Search for the cell housing the specified text and yield its [x, y] center coordinate. 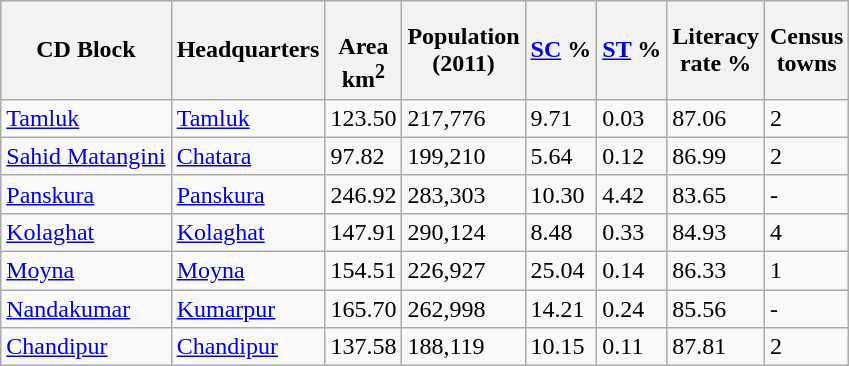
283,303 [464, 194]
86.33 [716, 271]
0.03 [632, 118]
10.15 [561, 347]
83.65 [716, 194]
0.33 [632, 232]
154.51 [364, 271]
Censustowns [806, 50]
199,210 [464, 156]
226,927 [464, 271]
9.71 [561, 118]
8.48 [561, 232]
Areakm2 [364, 50]
Population(2011) [464, 50]
86.99 [716, 156]
ST % [632, 50]
Chatara [248, 156]
217,776 [464, 118]
1 [806, 271]
0.24 [632, 309]
SC % [561, 50]
0.14 [632, 271]
87.81 [716, 347]
Sahid Matangini [86, 156]
0.12 [632, 156]
Nandakumar [86, 309]
290,124 [464, 232]
87.06 [716, 118]
147.91 [364, 232]
0.11 [632, 347]
84.93 [716, 232]
123.50 [364, 118]
4.42 [632, 194]
Headquarters [248, 50]
14.21 [561, 309]
188,119 [464, 347]
Literacyrate % [716, 50]
10.30 [561, 194]
85.56 [716, 309]
262,998 [464, 309]
25.04 [561, 271]
165.70 [364, 309]
Kumarpur [248, 309]
137.58 [364, 347]
CD Block [86, 50]
4 [806, 232]
5.64 [561, 156]
97.82 [364, 156]
246.92 [364, 194]
